Determine the [x, y] coordinate at the center of the cell enclosing the given text.  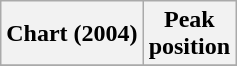
Chart (2004) [72, 34]
Peakposition [189, 34]
